Identify which cell holds the provided text, then report its [x, y] central coordinate. 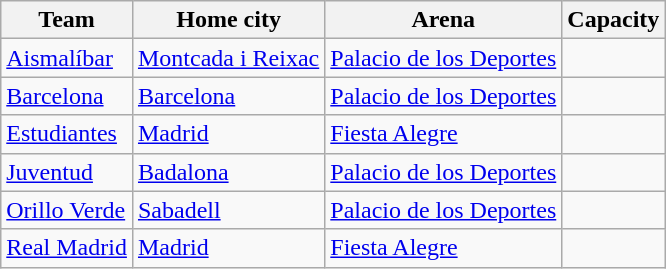
Orillo Verde [67, 210]
Juventud [67, 172]
Badalona [228, 172]
Sabadell [228, 210]
Montcada i Reixac [228, 58]
Capacity [614, 20]
Arena [444, 20]
Home city [228, 20]
Real Madrid [67, 248]
Estudiantes [67, 134]
Aismalíbar [67, 58]
Team [67, 20]
